Return the (X, Y) coordinate for the center point of the cell that contains the specified text.  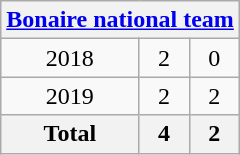
2018 (70, 58)
4 (164, 134)
2019 (70, 96)
Bonaire national team (120, 20)
Total (70, 134)
0 (214, 58)
